Output the (X, Y) coordinate of the center of the cell containing the given text.  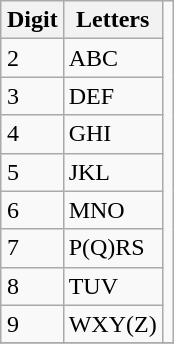
Letters (112, 20)
P(Q)RS (112, 248)
7 (32, 248)
ABC (112, 58)
5 (32, 172)
3 (32, 96)
4 (32, 134)
WXY(Z) (112, 324)
DEF (112, 96)
8 (32, 286)
JKL (112, 172)
9 (32, 324)
6 (32, 210)
MNO (112, 210)
TUV (112, 286)
GHI (112, 134)
2 (32, 58)
Digit (32, 20)
